Capture the cell that displays the provided text and extract its [X, Y] central coordinate. 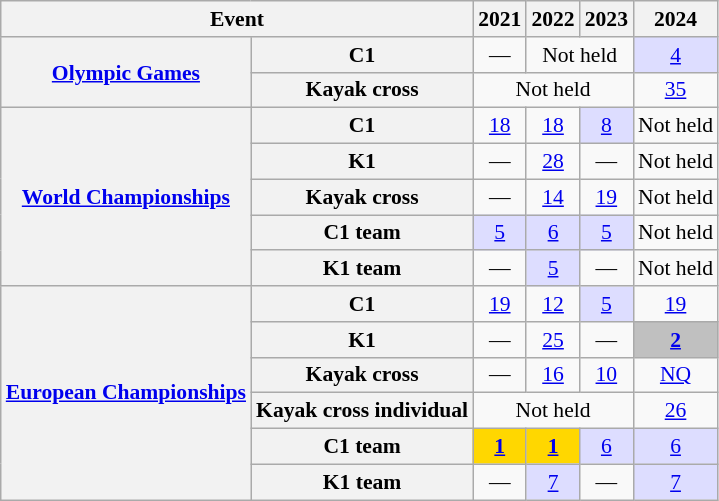
European Championships [126, 393]
2024 [676, 19]
World Championships [126, 197]
10 [606, 375]
NQ [676, 375]
28 [552, 162]
2021 [500, 19]
Olympic Games [126, 72]
26 [676, 411]
4 [676, 55]
8 [606, 126]
12 [552, 304]
2023 [606, 19]
14 [552, 197]
25 [552, 340]
35 [676, 90]
2 [676, 340]
16 [552, 375]
Event [237, 19]
2022 [552, 19]
Kayak cross individual [362, 411]
